Identify which cell holds the provided text, then report its (x, y) central coordinate. 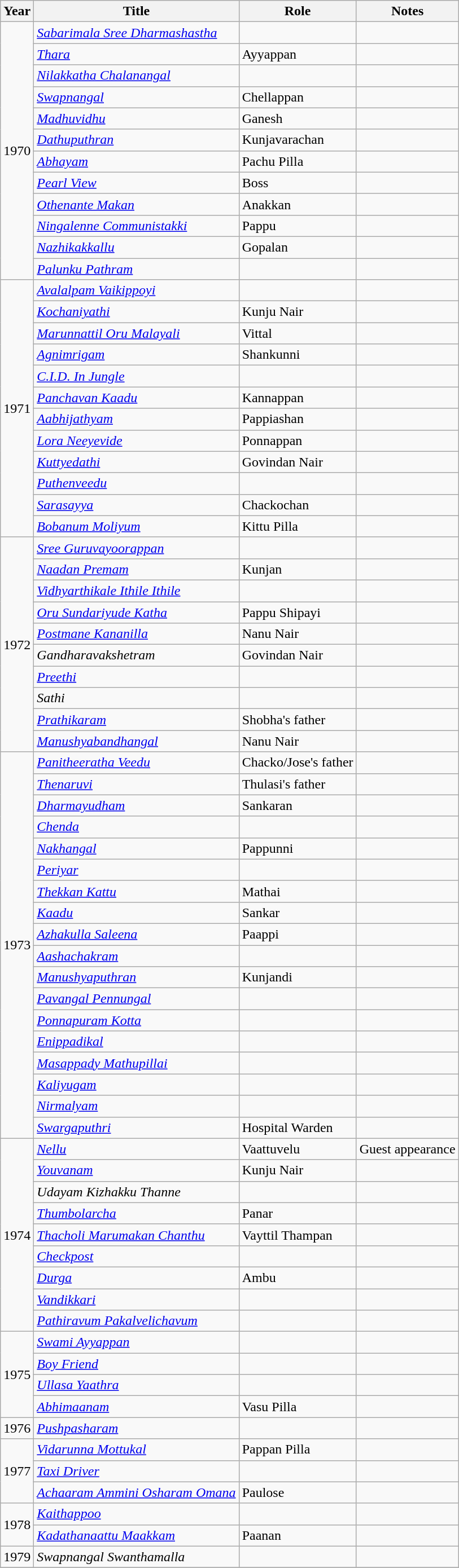
Sarasayya (137, 505)
Boss (298, 183)
Mathai (298, 891)
Chacko/Jose's father (298, 763)
Swapnangal Swanthamalla (137, 1557)
Paanan (298, 1535)
Manushyaputhran (137, 977)
Kadathanaattu Maakkam (137, 1535)
Avalalpam Vaikippoyi (137, 290)
Vayttil Thampan (298, 1235)
Oru Sundariyude Katha (137, 612)
Ponnappan (298, 441)
Kaadu (137, 913)
Thulasi's father (298, 784)
1978 (17, 1525)
Vidarunna Mottukal (137, 1450)
Sabarimala Sree Dharmashastha (137, 33)
1974 (17, 1235)
Nirmalyam (137, 1106)
Othenante Makan (137, 204)
Ningalenne Communistakki (137, 226)
Title (137, 11)
Gandharavakshetram (137, 655)
Prathikaram (137, 720)
Thumbolarcha (137, 1213)
Sree Guruvayoorappan (137, 548)
Durga (137, 1278)
Achaaram Ammini Osharam Omana (137, 1492)
Thacholi Marumakan Chanthu (137, 1235)
Pathiravum Pakalvelichavum (137, 1321)
Abhimaanam (137, 1407)
Dathuputhran (137, 140)
Ayyappan (298, 54)
Pappu (298, 226)
Azhakulla Saleena (137, 934)
Chackochan (298, 505)
Kaliyugam (137, 1085)
Pavangal Pennungal (137, 999)
Panitheeratha Veedu (137, 763)
Kaithappoo (137, 1514)
Nilakkatha Chalanangal (137, 76)
Kannappan (298, 398)
Sankar (298, 913)
Pappan Pilla (298, 1450)
Udayam Kizhakku Thanne (137, 1192)
Thara (137, 54)
Aabhijathyam (137, 419)
Preethi (137, 677)
Aashachakram (137, 956)
Pachu Pilla (298, 161)
1977 (17, 1471)
1971 (17, 408)
Shobha's father (298, 720)
Taxi Driver (137, 1471)
Pappu Shipayi (298, 612)
Nellu (137, 1149)
Panar (298, 1213)
1975 (17, 1375)
Ponnapuram Kotta (137, 1020)
Swargaputhri (137, 1127)
Notes (408, 11)
Panchavan Kaadu (137, 398)
Vaattuvelu (298, 1149)
Naadan Premam (137, 569)
Pushpasharam (137, 1428)
Sathi (137, 698)
Manushyabandhangal (137, 741)
Puthenveedu (137, 483)
1973 (17, 945)
Enippadikal (137, 1042)
1970 (17, 151)
Swapnangal (137, 97)
Madhuvidhu (137, 118)
1972 (17, 644)
Vandikkari (137, 1299)
Thekkan Kattu (137, 891)
Vittal (298, 333)
Nakhangal (137, 848)
Kunjandi (298, 977)
Kunjan (298, 569)
Boy Friend (137, 1364)
C.I.D. In Jungle (137, 376)
Hospital Warden (298, 1127)
Paulose (298, 1492)
Chellappan (298, 97)
Palunku Pathram (137, 269)
Vidhyarthikale Ithile Ithile (137, 591)
Bobanum Moliyum (137, 526)
Youvanam (137, 1170)
Thenaruvi (137, 784)
Pappiashan (298, 419)
1979 (17, 1557)
Vasu Pilla (298, 1407)
Swami Ayyappan (137, 1342)
Anakkan (298, 204)
Marunnattil Oru Malayali (137, 333)
Masappady Mathupillai (137, 1063)
1976 (17, 1428)
Agnimrigam (137, 355)
Kittu Pilla (298, 526)
Sankaran (298, 805)
Guest appearance (408, 1149)
Lora Neeyevide (137, 441)
Shankunni (298, 355)
Dharmayudham (137, 805)
Kuttyedathi (137, 462)
Year (17, 11)
Paappi (298, 934)
Pearl View (137, 183)
Ganesh (298, 118)
Kochaniyathi (137, 312)
Periyar (137, 870)
Gopalan (298, 247)
Kunjavarachan (298, 140)
Ullasa Yaathra (137, 1385)
Role (298, 11)
Abhayam (137, 161)
Pappunni (298, 848)
Ambu (298, 1278)
Chenda (137, 827)
Checkpost (137, 1256)
Postmane Kananilla (137, 634)
Nazhikakkallu (137, 247)
